Pinpoint the cell where the given text exists, returning its (x, y) midpoint coordinate. 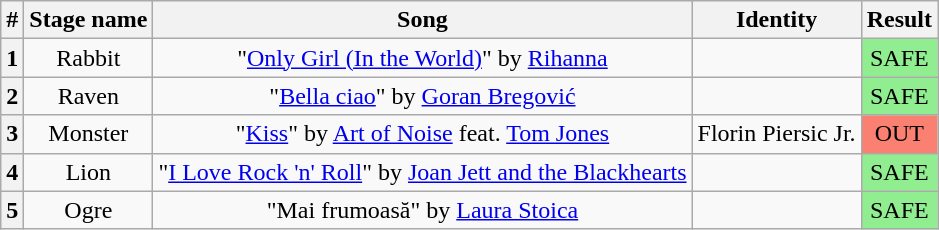
Raven (88, 96)
Monster (88, 134)
"I Love Rock 'n' Roll" by Joan Jett and the Blackhearts (422, 172)
# (12, 20)
3 (12, 134)
4 (12, 172)
"Mai frumoasă" by Laura Stoica (422, 210)
5 (12, 210)
Ogre (88, 210)
Song (422, 20)
1 (12, 58)
Rabbit (88, 58)
2 (12, 96)
"Kiss" by Art of Noise feat. Tom Jones (422, 134)
"Only Girl (In the World)" by Rihanna (422, 58)
OUT (899, 134)
"Bella ciao" by Goran Bregović (422, 96)
Stage name (88, 20)
Lion (88, 172)
Result (899, 20)
Identity (776, 20)
Florin Piersic Jr. (776, 134)
